Locate the cell with the specified text and output its (X, Y) center coordinate. 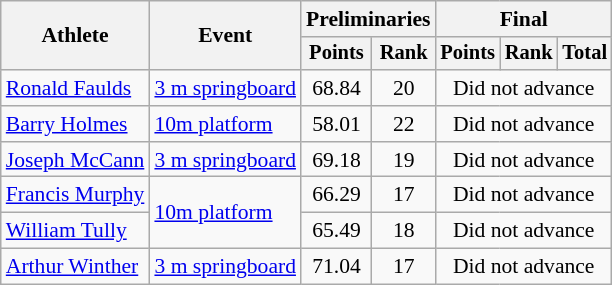
Ronald Faulds (76, 88)
Francis Murphy (76, 195)
William Tully (76, 231)
Arthur Winther (76, 267)
Joseph McCann (76, 160)
71.04 (336, 267)
Preliminaries (368, 19)
58.01 (336, 124)
68.84 (336, 88)
18 (404, 231)
Final (524, 19)
Event (225, 36)
69.18 (336, 160)
19 (404, 160)
Barry Holmes (76, 124)
65.49 (336, 231)
22 (404, 124)
Athlete (76, 36)
Total (584, 54)
20 (404, 88)
66.29 (336, 195)
